Output the (x, y) coordinate of the center of the cell containing the given text.  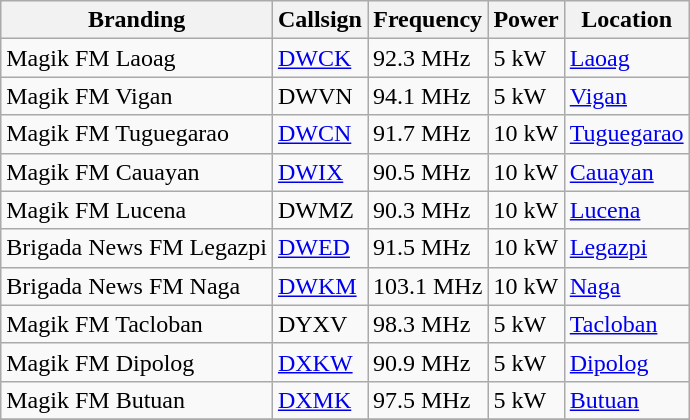
DWVN (320, 96)
90.5 MHz (428, 172)
91.7 MHz (428, 134)
Magik FM Dipolog (137, 362)
Dipolog (626, 362)
Legazpi (626, 248)
97.5 MHz (428, 400)
Magik FM Tacloban (137, 324)
98.3 MHz (428, 324)
DWCK (320, 58)
Brigada News FM Legazpi (137, 248)
Tuguegarao (626, 134)
DWIX (320, 172)
Callsign (320, 20)
DWCN (320, 134)
Vigan (626, 96)
Frequency (428, 20)
Brigada News FM Naga (137, 286)
DXMK (320, 400)
91.5 MHz (428, 248)
92.3 MHz (428, 58)
Magik FM Cauayan (137, 172)
103.1 MHz (428, 286)
DXKW (320, 362)
Laoag (626, 58)
90.9 MHz (428, 362)
Naga (626, 286)
Cauayan (626, 172)
Magik FM Laoag (137, 58)
DWKM (320, 286)
DWMZ (320, 210)
Tacloban (626, 324)
Lucena (626, 210)
Butuan (626, 400)
DYXV (320, 324)
Magik FM Tuguegarao (137, 134)
Branding (137, 20)
Magik FM Vigan (137, 96)
DWED (320, 248)
90.3 MHz (428, 210)
Power (526, 20)
Magik FM Lucena (137, 210)
Location (626, 20)
Magik FM Butuan (137, 400)
94.1 MHz (428, 96)
